Pinpoint the cell where the given text exists, returning its [X, Y] midpoint coordinate. 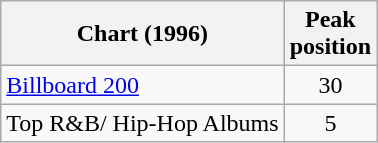
Chart (1996) [142, 34]
Billboard 200 [142, 85]
5 [330, 123]
Peak position [330, 34]
Top R&B/ Hip-Hop Albums [142, 123]
30 [330, 85]
